Search for the cell housing the specified text and yield its [X, Y] center coordinate. 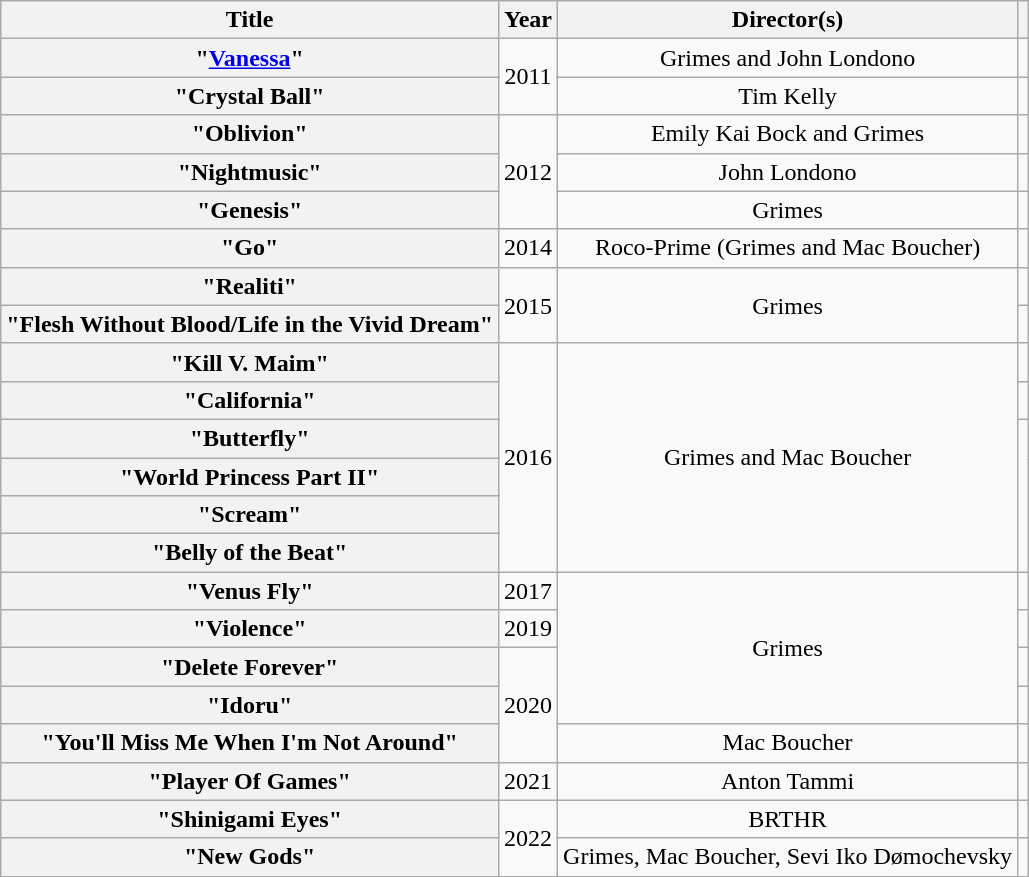
"Nightmusic" [250, 172]
"Idoru" [250, 705]
2019 [528, 629]
Anton Tammi [788, 781]
"Butterfly" [250, 438]
"You'll Miss Me When I'm Not Around" [250, 743]
2016 [528, 457]
Tim Kelly [788, 96]
"Go" [250, 248]
Grimes, Mac Boucher, Sevi Iko Dømochevsky [788, 857]
"Realiti" [250, 286]
"Crystal Ball" [250, 96]
Title [250, 20]
BRTHR [788, 819]
Grimes and Mac Boucher [788, 457]
"Oblivion" [250, 134]
2014 [528, 248]
Roco-Prime (Grimes and Mac Boucher) [788, 248]
Mac Boucher [788, 743]
"Player Of Games" [250, 781]
"Genesis" [250, 210]
"Belly of the Beat" [250, 553]
2022 [528, 838]
"California" [250, 400]
2011 [528, 77]
"Scream" [250, 515]
"World Princess Part II" [250, 477]
2015 [528, 305]
"Shinigami Eyes" [250, 819]
Emily Kai Bock and Grimes [788, 134]
"New Gods" [250, 857]
Director(s) [788, 20]
2017 [528, 591]
2012 [528, 172]
Year [528, 20]
"Flesh Without Blood/Life in the Vivid Dream" [250, 324]
"Kill V. Maim" [250, 362]
"Delete Forever" [250, 667]
"Venus Fly" [250, 591]
2021 [528, 781]
2020 [528, 705]
John Londono [788, 172]
"Violence" [250, 629]
"Vanessa" [250, 58]
Grimes and John Londono [788, 58]
